Return the [x, y] coordinate for the center point of the cell that contains the specified text.  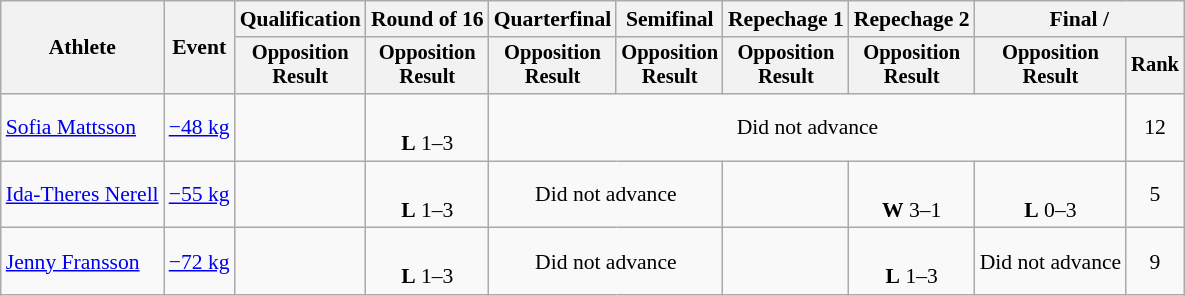
5 [1155, 194]
Quarterfinal [553, 19]
Ida-Theres Nerell [82, 194]
−48 kg [200, 128]
Jenny Fransson [82, 262]
Final / [1080, 19]
W 3–1 [912, 194]
9 [1155, 262]
Qualification [300, 19]
Repechage 2 [912, 19]
Round of 16 [428, 19]
Semifinal [670, 19]
L 0–3 [1051, 194]
Event [200, 48]
−72 kg [200, 262]
Rank [1155, 66]
Repechage 1 [786, 19]
−55 kg [200, 194]
Athlete [82, 48]
12 [1155, 128]
Sofia Mattsson [82, 128]
